Scan for the cell matching the given text and deliver its [x, y] coordinate at center. 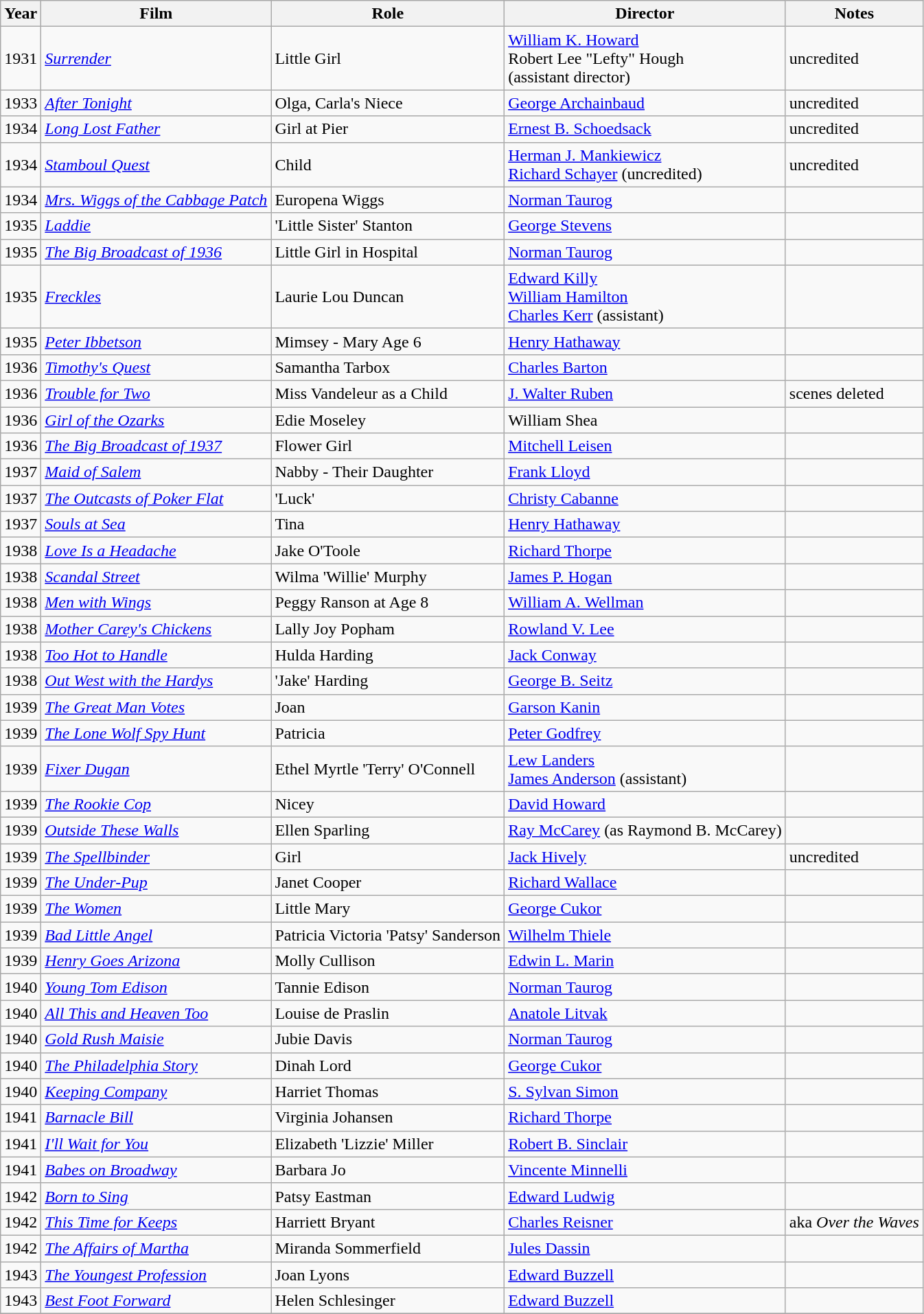
Miss Vandeleur as a Child [388, 393]
Souls at Sea [157, 525]
Herman J. MankiewiczRichard Schayer (uncredited) [645, 165]
'Little Sister' Stanton [388, 226]
Edward KillyWilliam HamiltonCharles Kerr (assistant) [645, 297]
David Howard [645, 804]
Scandal Street [157, 577]
Jack Conway [645, 655]
Peter Ibbetson [157, 341]
Rowland V. Lee [645, 629]
Garson Kanin [645, 707]
Ray McCarey (as Raymond B. McCarey) [645, 830]
Out West with the Hardys [157, 681]
Molly Cullison [388, 961]
The Philadelphia Story [157, 1065]
Charles Barton [645, 367]
William K. HowardRobert Lee "Lefty" Hough(assistant director) [645, 58]
aka Over the Waves [854, 1222]
Role [388, 14]
Louise de Praslin [388, 1013]
Jubie Davis [388, 1039]
Director [645, 14]
The Under-Pup [157, 883]
Little Girl in Hospital [388, 252]
Janet Cooper [388, 883]
Flower Girl [388, 446]
Hulda Harding [388, 655]
Best Foot Forward [157, 1301]
Girl [388, 856]
George Archainbaud [645, 103]
Timothy's Quest [157, 367]
Outside These Walls [157, 830]
The Great Man Votes [157, 707]
The Women [157, 909]
Lally Joy Popham [388, 629]
The Spellbinder [157, 856]
Richard Wallace [645, 883]
Mimsey - Mary Age 6 [388, 341]
Girl at Pier [388, 129]
Jules Dassin [645, 1248]
Ernest B. Schoedsack [645, 129]
Tannie Edison [388, 987]
The Outcasts of Poker Flat [157, 498]
Men with Wings [157, 603]
William A. Wellman [645, 603]
Maid of Salem [157, 472]
Child [388, 165]
Edward Ludwig [645, 1196]
Vincente Minnelli [645, 1170]
1933 [21, 103]
Patricia Victoria 'Patsy' Sanderson [388, 935]
Notes [854, 14]
Olga, Carla's Niece [388, 103]
Patricia [388, 733]
The Affairs of Martha [157, 1248]
Little Mary [388, 909]
This Time for Keeps [157, 1222]
Samantha Tarbox [388, 367]
Young Tom Edison [157, 987]
Virginia Johansen [388, 1118]
Jake O'Toole [388, 551]
Gold Rush Maisie [157, 1039]
1931 [21, 58]
The Lone Wolf Spy Hunt [157, 733]
The Big Broadcast of 1936 [157, 252]
Ethel Myrtle 'Terry' O'Connell [388, 769]
Too Hot to Handle [157, 655]
The Rookie Cop [157, 804]
Laurie Lou Duncan [388, 297]
The Big Broadcast of 1937 [157, 446]
Robert B. Sinclair [645, 1144]
Wilhelm Thiele [645, 935]
Nicey [388, 804]
Henry Goes Arizona [157, 961]
Born to Sing [157, 1196]
scenes deleted [854, 393]
George B. Seitz [645, 681]
Joan Lyons [388, 1275]
J. Walter Ruben [645, 393]
I'll Wait for You [157, 1144]
Surrender [157, 58]
Stamboul Quest [157, 165]
Mrs. Wiggs of the Cabbage Patch [157, 200]
Lew LandersJames Anderson (assistant) [645, 769]
Frank Lloyd [645, 472]
Nabby - Their Daughter [388, 472]
Charles Reisner [645, 1222]
Helen Schlesinger [388, 1301]
Babes on Broadway [157, 1170]
Christy Cabanne [645, 498]
Peter Godfrey [645, 733]
Dinah Lord [388, 1065]
Peggy Ranson at Age 8 [388, 603]
Year [21, 14]
Love Is a Headache [157, 551]
'Jake' Harding [388, 681]
Little Girl [388, 58]
The Youngest Profession [157, 1275]
Mitchell Leisen [645, 446]
James P. Hogan [645, 577]
Jack Hively [645, 856]
Anatole Litvak [645, 1013]
Harriet Thomas [388, 1092]
Edwin L. Marin [645, 961]
Film [157, 14]
Laddie [157, 226]
Edie Moseley [388, 419]
Girl of the Ozarks [157, 419]
Joan [388, 707]
Miranda Sommerfield [388, 1248]
Barnacle Bill [157, 1118]
William Shea [645, 419]
Fixer Dugan [157, 769]
Europena Wiggs [388, 200]
Long Lost Father [157, 129]
George Stevens [645, 226]
S. Sylvan Simon [645, 1092]
Keeping Company [157, 1092]
Freckles [157, 297]
'Luck' [388, 498]
Mother Carey's Chickens [157, 629]
Barbara Jo [388, 1170]
After Tonight [157, 103]
Harriett Bryant [388, 1222]
Patsy Eastman [388, 1196]
Elizabeth 'Lizzie' Miller [388, 1144]
Ellen Sparling [388, 830]
Bad Little Angel [157, 935]
Wilma 'Willie' Murphy [388, 577]
Tina [388, 525]
All This and Heaven Too [157, 1013]
Trouble for Two [157, 393]
